Scan for the cell matching the given text and deliver its (x, y) coordinate at center. 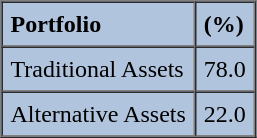
22.0 (225, 114)
Portfolio (98, 24)
78.0 (225, 68)
Traditional Assets (98, 68)
Alternative Assets (98, 114)
(%) (225, 24)
